Output the (x, y) coordinate of the center of the cell containing the given text.  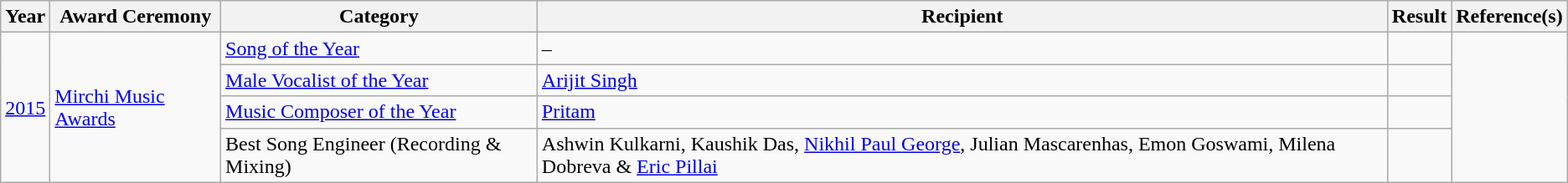
– (962, 48)
Arijit Singh (962, 80)
Year (25, 17)
Result (1419, 17)
2015 (25, 107)
Music Composer of the Year (379, 112)
Male Vocalist of the Year (379, 80)
Best Song Engineer (Recording & Mixing) (379, 155)
Recipient (962, 17)
Reference(s) (1509, 17)
Ashwin Kulkarni, Kaushik Das, Nikhil Paul George, Julian Mascarenhas, Emon Goswami, Milena Dobreva & Eric Pillai (962, 155)
Mirchi Music Awards (136, 107)
Pritam (962, 112)
Category (379, 17)
Song of the Year (379, 48)
Award Ceremony (136, 17)
